Identify which cell holds the provided text, then report its [x, y] central coordinate. 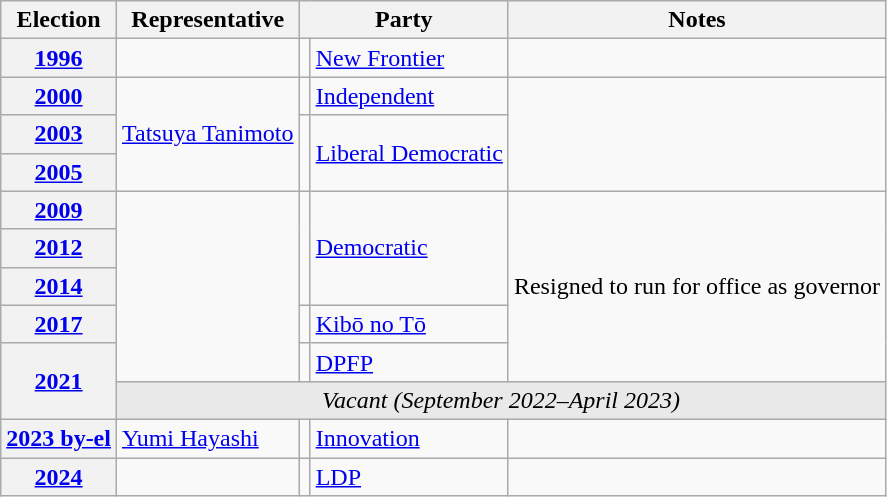
2024 [59, 477]
2012 [59, 248]
Party [404, 20]
Resigned to run for office as governor [696, 286]
2009 [59, 210]
2021 [59, 381]
Liberal Democratic [409, 153]
2014 [59, 286]
Election [59, 20]
2000 [59, 96]
Innovation [409, 438]
2005 [59, 172]
2003 [59, 134]
Representative [208, 20]
1996 [59, 58]
DPFP [409, 362]
LDP [409, 477]
New Frontier [409, 58]
Yumi Hayashi [208, 438]
Kibō no Tō [409, 324]
Democratic [409, 248]
Notes [696, 20]
2023 by-el [59, 438]
Independent [409, 96]
Vacant (September 2022–April 2023) [500, 400]
Tatsuya Tanimoto [208, 134]
2017 [59, 324]
